Identify which cell holds the provided text, then report its [x, y] central coordinate. 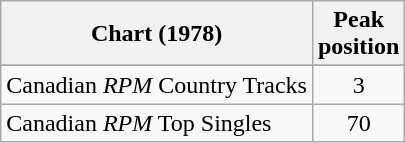
3 [358, 85]
70 [358, 123]
Chart (1978) [157, 34]
Canadian RPM Country Tracks [157, 85]
Canadian RPM Top Singles [157, 123]
Peakposition [358, 34]
